Return the [X, Y] coordinate for the center point of the cell that contains the specified text.  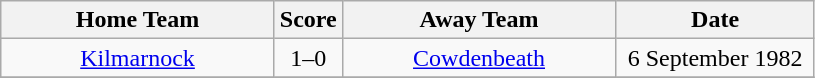
Kilmarnock [138, 58]
1–0 [308, 58]
Cowdenbeath [479, 58]
Home Team [138, 20]
Date [716, 20]
Away Team [479, 20]
Score [308, 20]
6 September 1982 [716, 58]
